Provide the (x, y) coordinate of the cell's center where the given text is located.  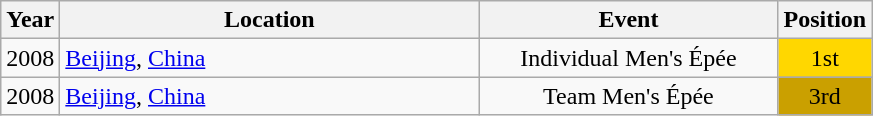
Location (270, 20)
Event (628, 20)
Team Men's Épée (628, 96)
3rd (825, 96)
1st (825, 58)
Year (30, 20)
Position (825, 20)
Individual Men's Épée (628, 58)
